For the text-containing cell, return its midpoint in [X, Y] coordinate format. 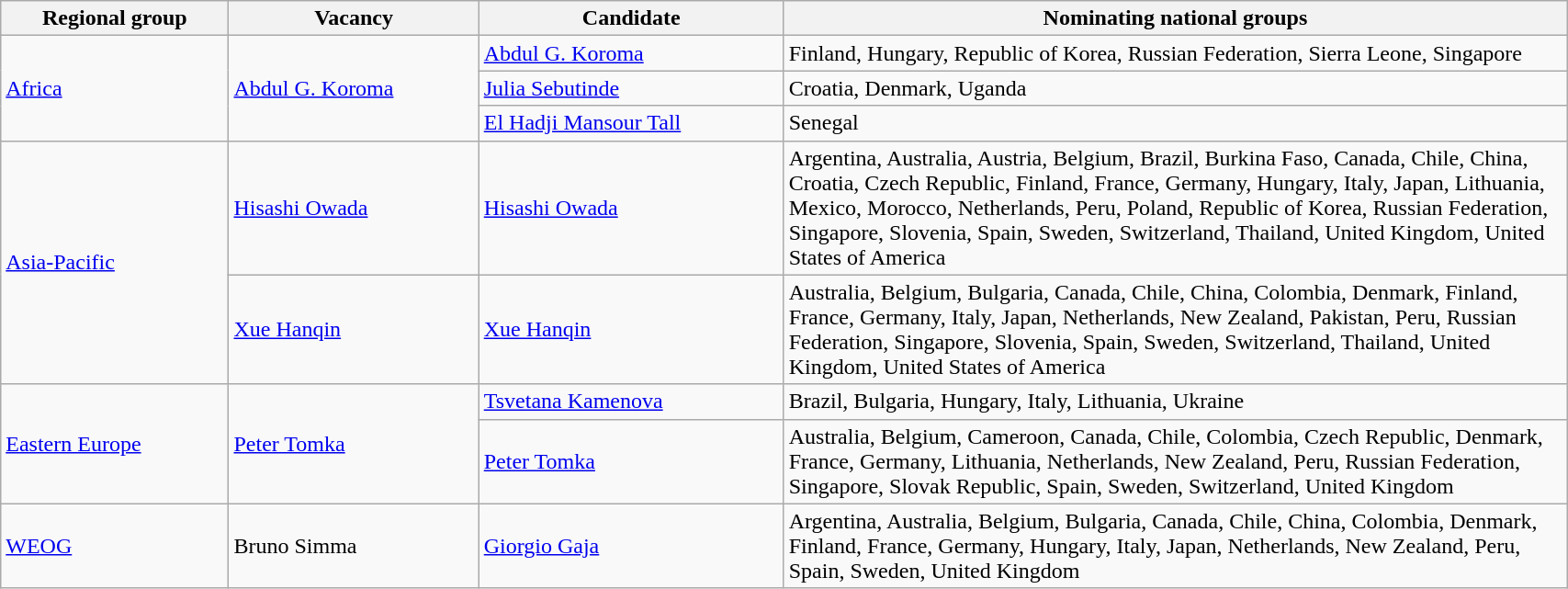
Julia Sebutinde [631, 88]
Regional group [115, 18]
El Hadji Mansour Tall [631, 123]
Senegal [1175, 123]
Tsvetana Kamenova [631, 402]
Candidate [631, 18]
Nominating national groups [1175, 18]
Africa [115, 88]
Croatia, Denmark, Uganda [1175, 88]
Bruno Simma [354, 546]
WEOG [115, 546]
Vacancy [354, 18]
Asia-Pacific [115, 263]
Giorgio Gaja [631, 546]
Finland, Hungary, Republic of Korea, Russian Federation, Sierra Leone, Singapore [1175, 53]
Brazil, Bulgaria, Hungary, Italy, Lithuania, Ukraine [1175, 402]
Eastern Europe [115, 444]
